Return the [x, y] coordinate for the center point of the cell that contains the specified text.  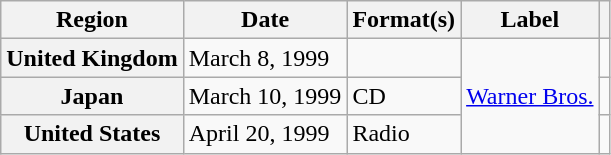
United Kingdom [92, 58]
United States [92, 134]
March 8, 1999 [265, 58]
Warner Bros. [530, 96]
March 10, 1999 [265, 96]
Format(s) [404, 20]
Japan [92, 96]
Date [265, 20]
Region [92, 20]
Label [530, 20]
CD [404, 96]
April 20, 1999 [265, 134]
Radio [404, 134]
